Extract the (x, y) coordinate from the center of the cell holding the provided text.  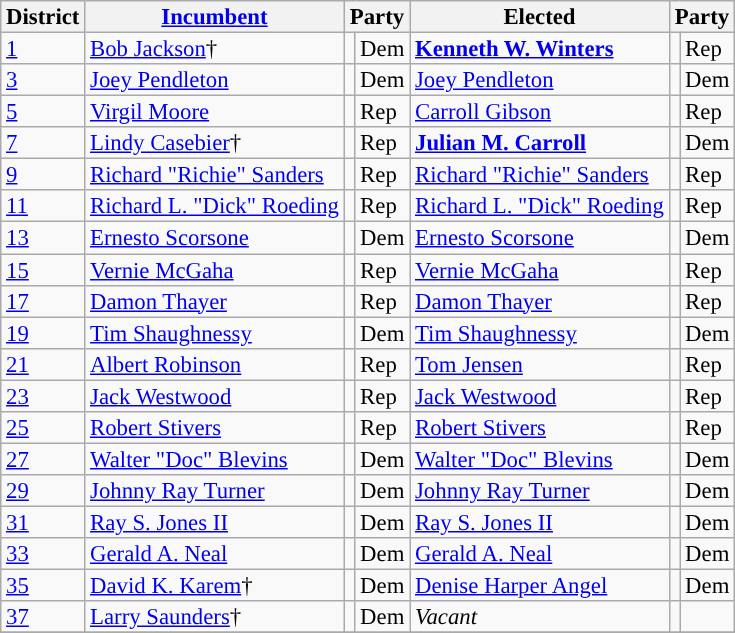
Carroll Gibson (540, 112)
Lindy Casebier† (215, 143)
David K. Karem† (215, 586)
Julian M. Carroll (540, 143)
33 (43, 554)
Larry Saunders† (215, 617)
Virgil Moore (215, 112)
31 (43, 522)
3 (43, 80)
21 (43, 364)
29 (43, 491)
Incumbent (215, 17)
11 (43, 206)
25 (43, 428)
27 (43, 459)
37 (43, 617)
1 (43, 49)
Denise Harper Angel (540, 586)
Elected (540, 17)
13 (43, 238)
Bob Jackson† (215, 49)
5 (43, 112)
23 (43, 396)
Kenneth W. Winters (540, 49)
Tom Jensen (540, 364)
17 (43, 301)
Albert Robinson (215, 364)
9 (43, 175)
15 (43, 270)
19 (43, 333)
District (43, 17)
Vacant (540, 617)
35 (43, 586)
7 (43, 143)
